Find where the given text appears and provide that cell's center as [X, Y] coordinate. 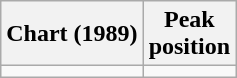
Peakposition [189, 34]
Chart (1989) [72, 34]
